Extract the [x, y] coordinate from the center of the cell holding the provided text.  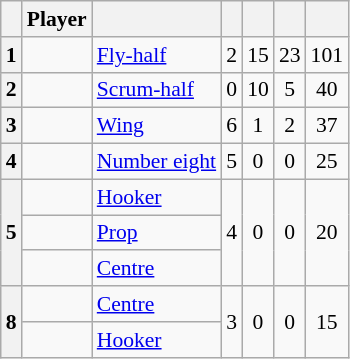
Fly-half [156, 55]
101 [328, 55]
Prop [156, 233]
8 [12, 322]
40 [328, 90]
25 [328, 162]
20 [328, 232]
10 [258, 90]
Scrum-half [156, 90]
Number eight [156, 162]
23 [290, 55]
37 [328, 126]
Wing [156, 126]
6 [232, 126]
Player [57, 19]
